Find where the given text appears and provide that cell's center as (X, Y) coordinate. 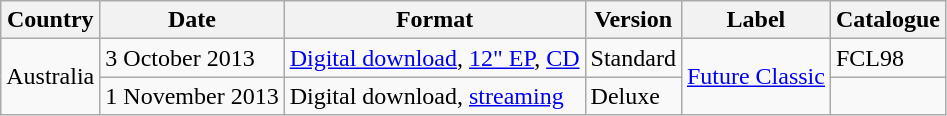
Date (192, 20)
Country (50, 20)
Standard (633, 58)
Format (434, 20)
1 November 2013 (192, 96)
3 October 2013 (192, 58)
Future Classic (756, 77)
Digital download, streaming (434, 96)
Version (633, 20)
Digital download, 12" EP, CD (434, 58)
Deluxe (633, 96)
Australia (50, 77)
Label (756, 20)
FCL98 (888, 58)
Catalogue (888, 20)
